Capture the cell that displays the provided text and extract its [X, Y] central coordinate. 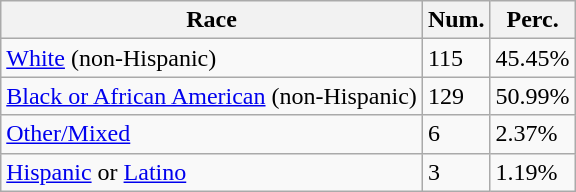
129 [456, 96]
Black or African American (non-Hispanic) [212, 96]
Race [212, 20]
1.19% [532, 172]
50.99% [532, 96]
3 [456, 172]
45.45% [532, 58]
6 [456, 134]
115 [456, 58]
White (non-Hispanic) [212, 58]
Other/Mixed [212, 134]
2.37% [532, 134]
Hispanic or Latino [212, 172]
Perc. [532, 20]
Num. [456, 20]
